Capture the cell that displays the provided text and extract its [X, Y] central coordinate. 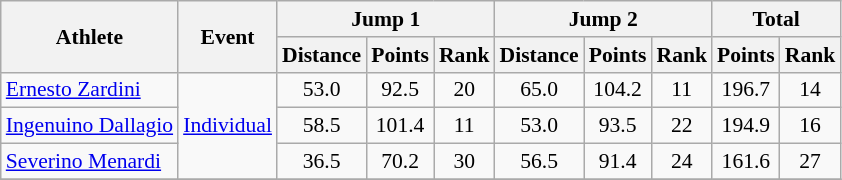
Ernesto Zardini [90, 90]
Ingenuino Dallagio [90, 126]
92.5 [400, 90]
24 [682, 162]
Total [776, 19]
56.5 [540, 162]
104.2 [618, 90]
Jump 1 [386, 19]
161.6 [746, 162]
16 [810, 126]
93.5 [618, 126]
196.7 [746, 90]
30 [464, 162]
36.5 [322, 162]
101.4 [400, 126]
58.5 [322, 126]
Athlete [90, 36]
194.9 [746, 126]
27 [810, 162]
Jump 2 [604, 19]
Event [228, 36]
70.2 [400, 162]
20 [464, 90]
65.0 [540, 90]
22 [682, 126]
14 [810, 90]
Severino Menardi [90, 162]
Individual [228, 126]
91.4 [618, 162]
